Determine the [x, y] coordinate at the center of the cell enclosing the given text.  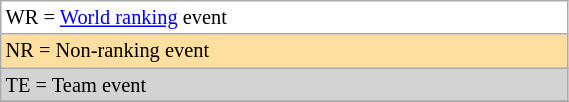
WR = World ranking event [284, 17]
NR = Non-ranking event [284, 51]
TE = Team event [284, 85]
